Extract the [x, y] coordinate from the center of the cell holding the provided text.  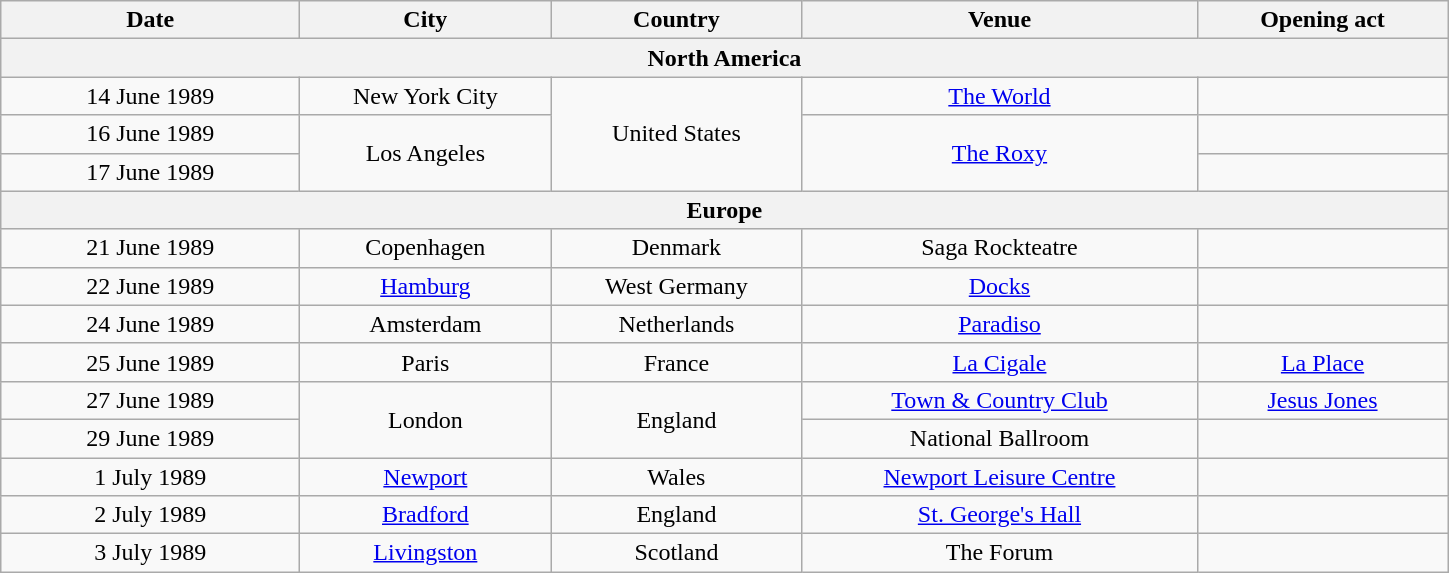
Date [150, 20]
Bradford [426, 515]
Venue [1000, 20]
Europe [724, 210]
West Germany [676, 286]
17 June 1989 [150, 172]
The Roxy [1000, 153]
Hamburg [426, 286]
25 June 1989 [150, 362]
London [426, 419]
29 June 1989 [150, 438]
Scotland [676, 553]
New York City [426, 96]
Amsterdam [426, 324]
Jesus Jones [1322, 400]
24 June 1989 [150, 324]
Wales [676, 477]
Country [676, 20]
16 June 1989 [150, 134]
Opening act [1322, 20]
Denmark [676, 248]
The World [1000, 96]
Netherlands [676, 324]
United States [676, 134]
27 June 1989 [150, 400]
21 June 1989 [150, 248]
Livingston [426, 553]
Newport Leisure Centre [1000, 477]
Paradiso [1000, 324]
France [676, 362]
The Forum [1000, 553]
City [426, 20]
Town & Country Club [1000, 400]
Saga Rockteatre [1000, 248]
La Place [1322, 362]
North America [724, 58]
Paris [426, 362]
Docks [1000, 286]
2 July 1989 [150, 515]
Newport [426, 477]
La Cigale [1000, 362]
3 July 1989 [150, 553]
Los Angeles [426, 153]
Copenhagen [426, 248]
St. George's Hall [1000, 515]
14 June 1989 [150, 96]
1 July 1989 [150, 477]
22 June 1989 [150, 286]
National Ballroom [1000, 438]
